Return the (x, y) coordinate for the center point of the cell that contains the specified text.  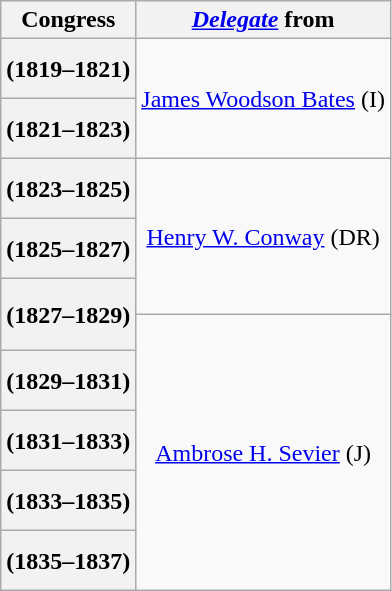
(1823–1825) (68, 189)
(1829–1831) (68, 381)
Congress (68, 20)
(1819–1821) (68, 69)
(1827–1829) (68, 315)
Delegate from (264, 20)
Henry W. Conway (DR) (264, 237)
Ambrose H. Sevier (J) (264, 453)
James Woodson Bates (I) (264, 99)
(1833–1835) (68, 501)
(1835–1837) (68, 561)
(1831–1833) (68, 441)
(1821–1823) (68, 129)
(1825–1827) (68, 249)
